Identify which cell holds the provided text, then report its [X, Y] central coordinate. 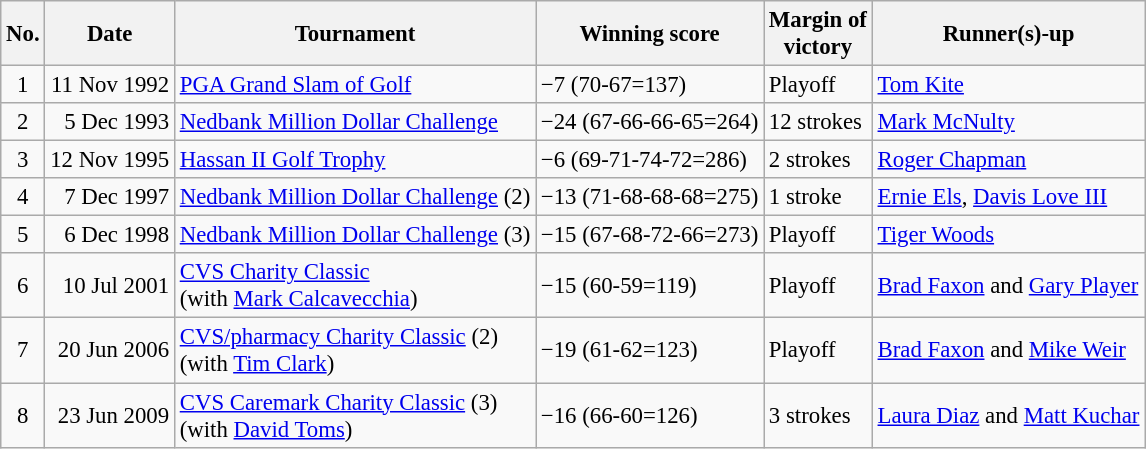
Brad Faxon and Mike Weir [1008, 350]
No. [23, 34]
−15 (67-68-72-66=273) [650, 235]
−24 (67-66-66-65=264) [650, 122]
1 stroke [818, 197]
−15 (60-59=119) [650, 286]
8 [23, 416]
20 Jun 2006 [110, 350]
−19 (61-62=123) [650, 350]
3 [23, 160]
1 [23, 85]
−13 (71-68-68-68=275) [650, 197]
7 [23, 350]
−7 (70-67=137) [650, 85]
Roger Chapman [1008, 160]
6 [23, 286]
PGA Grand Slam of Golf [354, 85]
Date [110, 34]
7 Dec 1997 [110, 197]
Runner(s)-up [1008, 34]
CVS Charity Classic(with Mark Calcavecchia) [354, 286]
5 [23, 235]
11 Nov 1992 [110, 85]
12 strokes [818, 122]
5 Dec 1993 [110, 122]
Winning score [650, 34]
−6 (69-71-74-72=286) [650, 160]
10 Jul 2001 [110, 286]
Brad Faxon and Gary Player [1008, 286]
Tom Kite [1008, 85]
Ernie Els, Davis Love III [1008, 197]
6 Dec 1998 [110, 235]
CVS/pharmacy Charity Classic (2)(with Tim Clark) [354, 350]
Margin ofvictory [818, 34]
23 Jun 2009 [110, 416]
Tournament [354, 34]
2 strokes [818, 160]
Laura Diaz and Matt Kuchar [1008, 416]
Tiger Woods [1008, 235]
Mark McNulty [1008, 122]
CVS Caremark Charity Classic (3)(with David Toms) [354, 416]
Nedbank Million Dollar Challenge (2) [354, 197]
Hassan II Golf Trophy [354, 160]
Nedbank Million Dollar Challenge (3) [354, 235]
12 Nov 1995 [110, 160]
3 strokes [818, 416]
−16 (66-60=126) [650, 416]
Nedbank Million Dollar Challenge [354, 122]
2 [23, 122]
4 [23, 197]
